Return (x, y) of the center of cell containing provided text 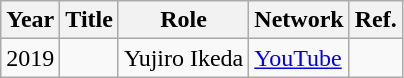
Role (183, 20)
Ref. (376, 20)
2019 (30, 58)
Network (299, 20)
Year (30, 20)
YouTube (299, 58)
Title (90, 20)
Yujiro Ikeda (183, 58)
